Determine the (X, Y) coordinate at the center of the cell enclosing the given text.  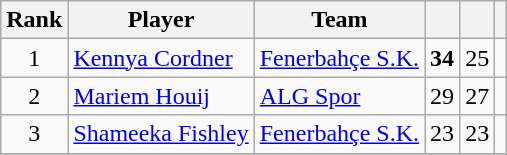
Rank (34, 20)
Kennya Cordner (161, 58)
Team (339, 20)
34 (442, 58)
27 (478, 96)
1 (34, 58)
3 (34, 134)
ALG Spor (339, 96)
Player (161, 20)
29 (442, 96)
25 (478, 58)
Mariem Houij (161, 96)
2 (34, 96)
Shameeka Fishley (161, 134)
